Capture the cell that displays the provided text and extract its [X, Y] central coordinate. 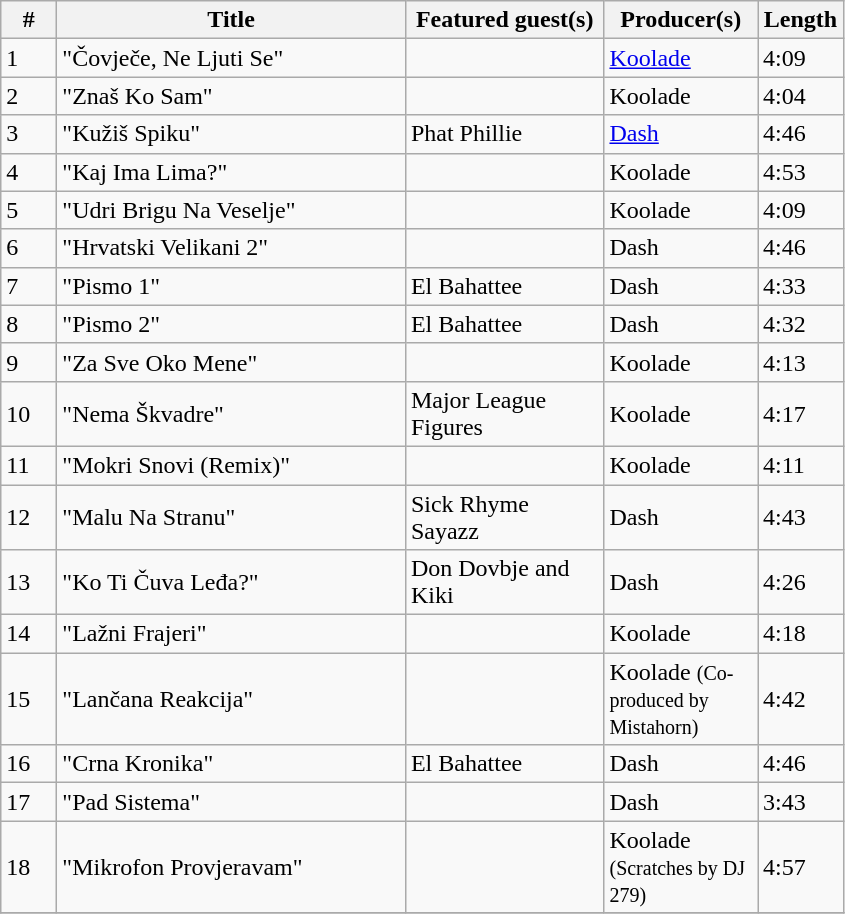
Koolade (Co-produced by Mistahorn) [681, 699]
1 [29, 58]
16 [29, 764]
"Pismo 2" [232, 324]
"Čovječe, Ne Ljuti Se" [232, 58]
4:33 [801, 286]
3:43 [801, 802]
"Lančana Reakcija" [232, 699]
4:13 [801, 362]
"Lažni Frajeri" [232, 634]
"Kužiš Spiku" [232, 134]
11 [29, 465]
"Znaš Ko Sam" [232, 96]
"Crna Kronika" [232, 764]
Koolade (Scratches by DJ 279) [681, 867]
4:57 [801, 867]
4:18 [801, 634]
"Nema Škvadre" [232, 414]
9 [29, 362]
10 [29, 414]
4:53 [801, 172]
3 [29, 134]
4:32 [801, 324]
4:11 [801, 465]
Sick Rhyme Sayazz [504, 516]
6 [29, 248]
"Hrvatski Velikani 2" [232, 248]
13 [29, 582]
"Mokri Snovi (Remix)" [232, 465]
4:42 [801, 699]
"Udri Brigu Na Veselje" [232, 210]
"Malu Na Stranu" [232, 516]
Producer(s) [681, 20]
Major League Figures [504, 414]
Length [801, 20]
"Kaj Ima Lima?" [232, 172]
12 [29, 516]
4:04 [801, 96]
4:26 [801, 582]
Don Dovbje and Kiki [504, 582]
"Ko Ti Čuva Leđa?" [232, 582]
17 [29, 802]
5 [29, 210]
4:43 [801, 516]
7 [29, 286]
14 [29, 634]
# [29, 20]
Title [232, 20]
2 [29, 96]
Phat Phillie [504, 134]
4 [29, 172]
"Mikrofon Provjeravam" [232, 867]
8 [29, 324]
Featured guest(s) [504, 20]
"Pismo 1" [232, 286]
15 [29, 699]
"Za Sve Oko Mene" [232, 362]
4:17 [801, 414]
"Pad Sistema" [232, 802]
18 [29, 867]
